Search for the cell housing the specified text and yield its (X, Y) center coordinate. 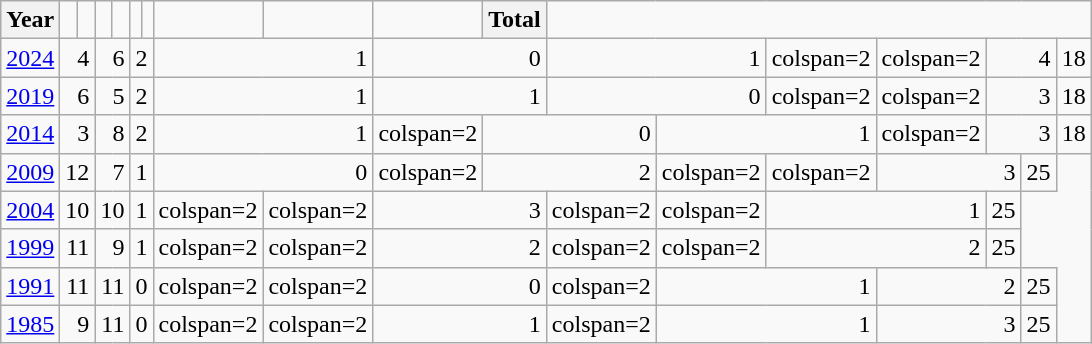
1991 (30, 286)
Year (30, 20)
2009 (30, 172)
5 (112, 96)
8 (112, 134)
1999 (30, 248)
Total (515, 20)
12 (78, 172)
2004 (30, 210)
1985 (30, 324)
2024 (30, 58)
2019 (30, 96)
2014 (30, 134)
7 (112, 172)
